Detect which cell encompasses the target text, then output its (X, Y) center coordinate. 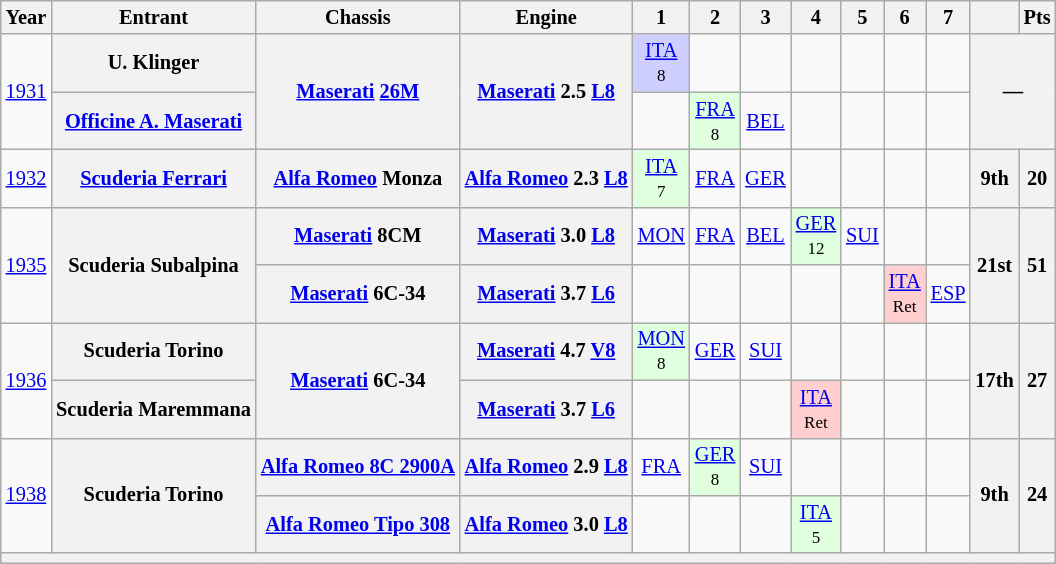
GER8 (715, 467)
1935 (26, 264)
24 (1038, 496)
21st (994, 264)
27 (1038, 380)
Maserati 3.0 L8 (546, 236)
3 (765, 17)
2 (715, 17)
— (1012, 92)
ESP (948, 294)
Alfa Romeo Monza (358, 178)
6 (905, 17)
Alfa Romeo 3.0 L8 (546, 524)
1936 (26, 380)
Scuderia Ferrari (154, 178)
Scuderia Subalpina (154, 264)
1931 (26, 92)
Alfa Romeo 2.9 L8 (546, 467)
Officine A. Maserati (154, 121)
1938 (26, 496)
Maserati 4.7 V8 (546, 351)
Alfa Romeo Tipo 308 (358, 524)
Entrant (154, 17)
U. Klinger (154, 63)
ITA5 (816, 524)
ITA8 (662, 63)
FRA8 (715, 121)
Pts (1038, 17)
Year (26, 17)
GER12 (816, 236)
1 (662, 17)
Maserati 8CM (358, 236)
Chassis (358, 17)
MON8 (662, 351)
Maserati 26M (358, 92)
4 (816, 17)
Scuderia Maremmana (154, 409)
Alfa Romeo 2.3 L8 (546, 178)
51 (1038, 264)
ITA7 (662, 178)
7 (948, 17)
1932 (26, 178)
20 (1038, 178)
5 (862, 17)
MON (662, 236)
Maserati 2.5 L8 (546, 92)
17th (994, 380)
Engine (546, 17)
Alfa Romeo 8C 2900A (358, 467)
